For the text-containing cell, return its midpoint in (X, Y) coordinate format. 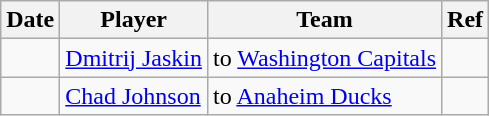
Player (134, 20)
to Washington Capitals (325, 58)
Date (30, 20)
Dmitrij Jaskin (134, 58)
Ref (466, 20)
to Anaheim Ducks (325, 96)
Chad Johnson (134, 96)
Team (325, 20)
